Provide the (x, y) coordinate of the cell's center where the given text is located.  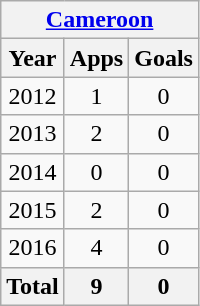
9 (96, 286)
Cameroon (100, 20)
2013 (33, 134)
Year (33, 58)
Apps (96, 58)
4 (96, 248)
Total (33, 286)
2015 (33, 210)
1 (96, 96)
Goals (164, 58)
2016 (33, 248)
2012 (33, 96)
2014 (33, 172)
